Return (x, y) of the center of cell containing provided text 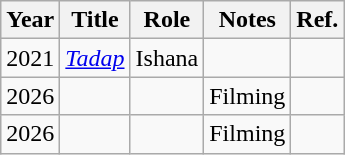
Tadap (95, 58)
Ishana (167, 58)
Notes (248, 20)
Ref. (318, 20)
2021 (30, 58)
Role (167, 20)
Year (30, 20)
Title (95, 20)
